Locate the cell with the specified text and output its [X, Y] center coordinate. 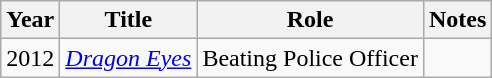
Notes [457, 20]
Beating Police Officer [310, 58]
Title [128, 20]
Year [30, 20]
Role [310, 20]
Dragon Eyes [128, 58]
2012 [30, 58]
